Output the (x, y) coordinate of the center of the cell containing the given text.  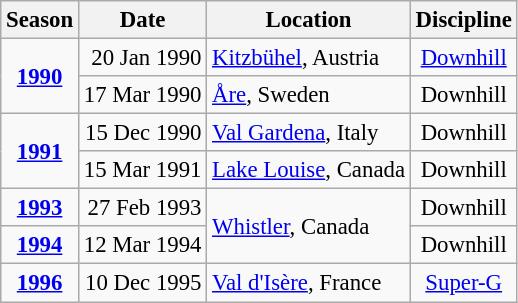
Discipline (464, 20)
Val Gardena, Italy (309, 133)
Åre, Sweden (309, 95)
20 Jan 1990 (142, 58)
Lake Louise, Canada (309, 170)
1991 (40, 152)
Date (142, 20)
Location (309, 20)
Season (40, 20)
Whistler, Canada (309, 226)
27 Feb 1993 (142, 208)
15 Mar 1991 (142, 170)
Super-G (464, 283)
1993 (40, 208)
1996 (40, 283)
1994 (40, 245)
15 Dec 1990 (142, 133)
1990 (40, 76)
Kitzbühel, Austria (309, 58)
10 Dec 1995 (142, 283)
12 Mar 1994 (142, 245)
17 Mar 1990 (142, 95)
Val d'Isère, France (309, 283)
